Output the [x, y] coordinate of the center of the cell containing the given text.  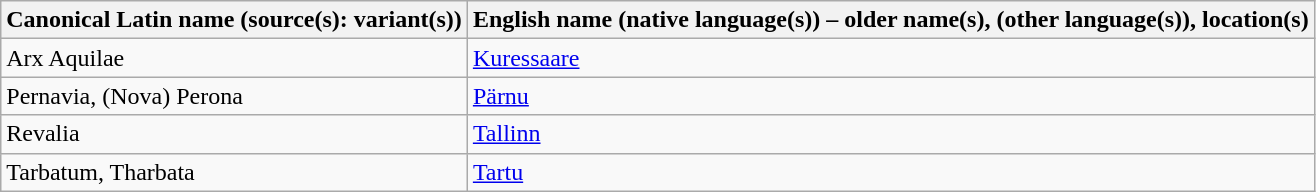
Canonical Latin name (source(s): variant(s)) [234, 20]
Pernavia, (Nova) Perona [234, 96]
English name (native language(s)) – older name(s), (other language(s)), location(s) [890, 20]
Pärnu [890, 96]
Tartu [890, 172]
Revalia [234, 134]
Tarbatum, Tharbata [234, 172]
Arx Aquilae [234, 58]
Kuressaare [890, 58]
Tallinn [890, 134]
